Scan for the cell matching the given text and deliver its [X, Y] coordinate at center. 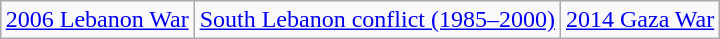
South Lebanon conflict (1985–2000) [377, 20]
2006 Lebanon War [97, 20]
2014 Gaza War [640, 20]
